Scan for the cell matching the given text and deliver its [x, y] coordinate at center. 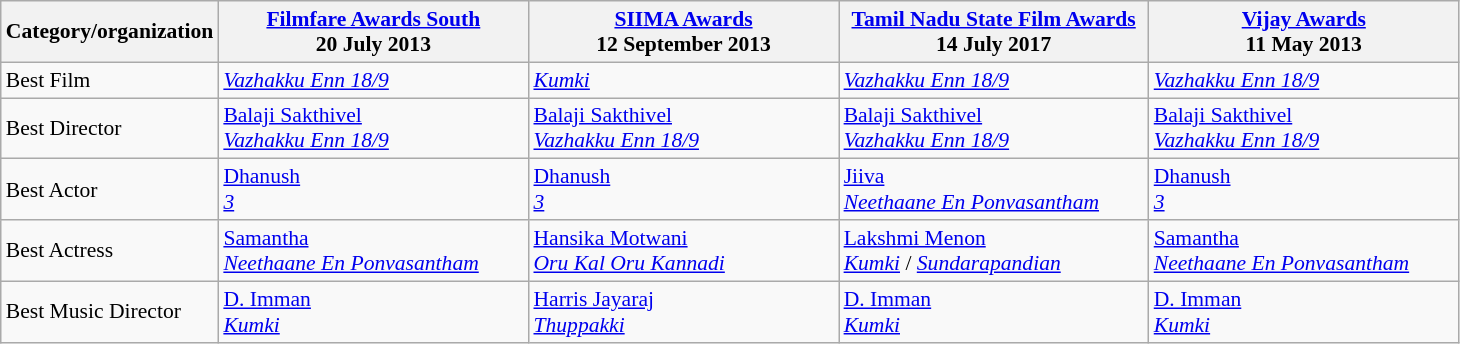
Lakshmi MenonKumki / Sundarapandian [994, 250]
Best Actress [110, 250]
Best Music Director [110, 312]
Harris JayarajThuppakki [683, 312]
Hansika MotwaniOru Kal Oru Kannadi [683, 250]
Filmfare Awards South20 July 2013 [373, 32]
SIIMA Awards12 September 2013 [683, 32]
Best Film [110, 80]
Vijay Awards11 May 2013 [1304, 32]
Kumki [683, 80]
Best Director [110, 128]
Best Actor [110, 190]
Tamil Nadu State Film Awards14 July 2017 [994, 32]
JiivaNeethaane En Ponvasantham [994, 190]
Category/organization [110, 32]
